Output the (x, y) coordinate of the center of the cell containing the given text.  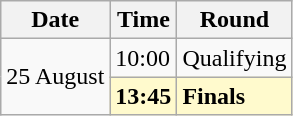
Finals (234, 96)
Date (56, 20)
Round (234, 20)
13:45 (144, 96)
Qualifying (234, 58)
25 August (56, 77)
10:00 (144, 58)
Time (144, 20)
